Locate the cell with the specified text and output its [X, Y] center coordinate. 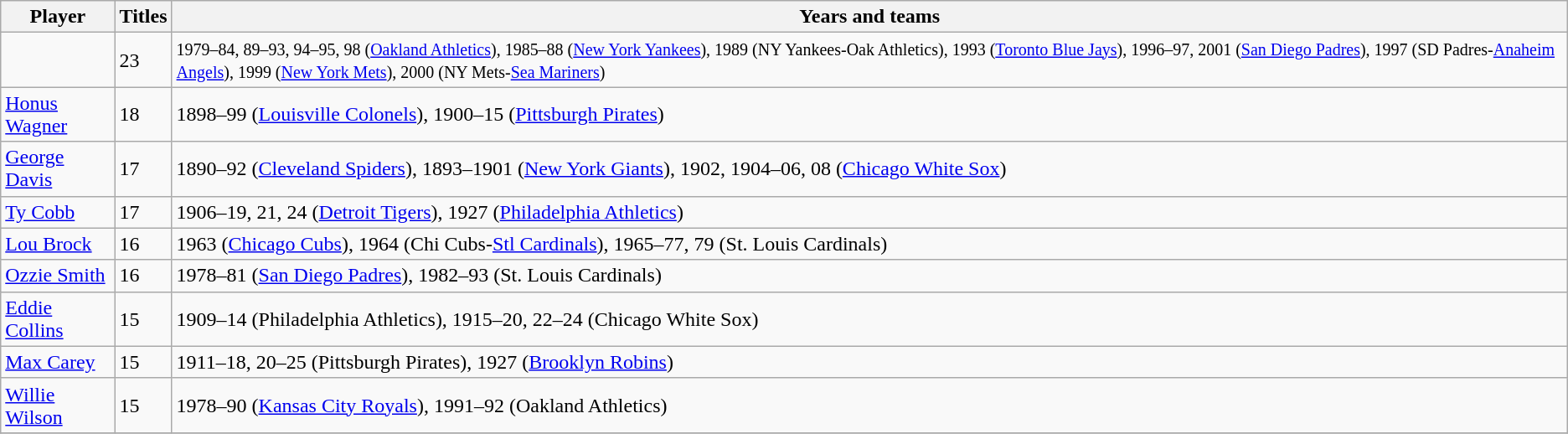
Willie Wilson [58, 406]
1911–18, 20–25 (Pittsburgh Pirates), 1927 (Brooklyn Robins) [869, 362]
1978–90 (Kansas City Royals), 1991–92 (Oakland Athletics) [869, 406]
23 [143, 60]
18 [143, 114]
Max Carey [58, 362]
Ty Cobb [58, 212]
Ozzie Smith [58, 276]
Titles [143, 17]
1906–19, 21, 24 (Detroit Tigers), 1927 (Philadelphia Athletics) [869, 212]
1890–92 (Cleveland Spiders), 1893–1901 (New York Giants), 1902, 1904–06, 08 (Chicago White Sox) [869, 169]
1978–81 (San Diego Padres), 1982–93 (St. Louis Cardinals) [869, 276]
Lou Brock [58, 244]
1898–99 (Louisville Colonels), 1900–15 (Pittsburgh Pirates) [869, 114]
1963 (Chicago Cubs), 1964 (Chi Cubs-Stl Cardinals), 1965–77, 79 (St. Louis Cardinals) [869, 244]
Years and teams [869, 17]
Eddie Collins [58, 318]
1909–14 (Philadelphia Athletics), 1915–20, 22–24 (Chicago White Sox) [869, 318]
George Davis [58, 169]
Honus Wagner [58, 114]
Player [58, 17]
